Search for the cell housing the specified text and yield its [X, Y] center coordinate. 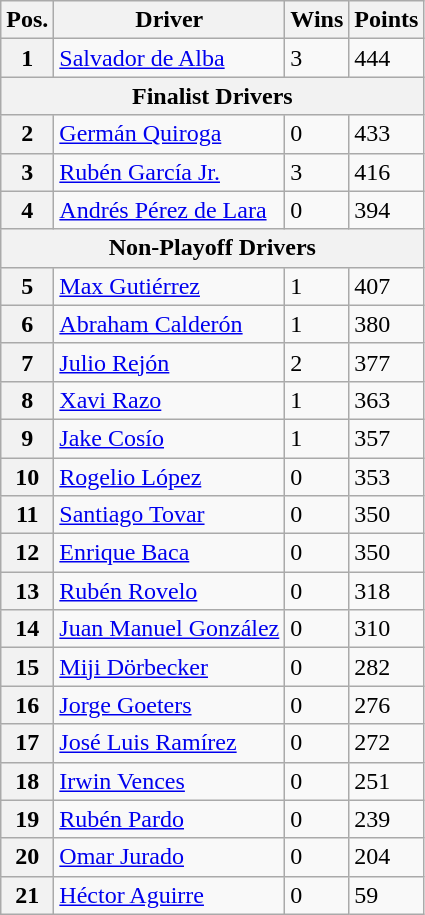
Wins [317, 20]
Abraham Calderón [170, 324]
21 [28, 895]
Max Gutiérrez [170, 286]
Juan Manuel González [170, 629]
20 [28, 857]
Salvador de Alba [170, 58]
10 [28, 477]
9 [28, 438]
13 [28, 591]
17 [28, 743]
318 [386, 591]
Jorge Goeters [170, 705]
Pos. [28, 20]
204 [386, 857]
Santiago Tovar [170, 515]
Andrés Pérez de Lara [170, 210]
239 [386, 819]
Finalist Drivers [212, 96]
14 [28, 629]
380 [386, 324]
Irwin Vences [170, 781]
282 [386, 667]
Enrique Baca [170, 553]
363 [386, 400]
407 [386, 286]
433 [386, 134]
Driver [170, 20]
11 [28, 515]
18 [28, 781]
Germán Quiroga [170, 134]
Rubén García Jr. [170, 172]
Julio Rejón [170, 362]
6 [28, 324]
357 [386, 438]
16 [28, 705]
272 [386, 743]
7 [28, 362]
Non-Playoff Drivers [212, 248]
Points [386, 20]
310 [386, 629]
19 [28, 819]
394 [386, 210]
251 [386, 781]
8 [28, 400]
José Luis Ramírez [170, 743]
444 [386, 58]
5 [28, 286]
15 [28, 667]
276 [386, 705]
59 [386, 895]
12 [28, 553]
Héctor Aguirre [170, 895]
377 [386, 362]
Rogelio López [170, 477]
353 [386, 477]
416 [386, 172]
Rubén Pardo [170, 819]
4 [28, 210]
Rubén Rovelo [170, 591]
Omar Jurado [170, 857]
Miji Dörbecker [170, 667]
Xavi Razo [170, 400]
Jake Cosío [170, 438]
